Return the (x, y) coordinate for the center point of the cell that contains the specified text.  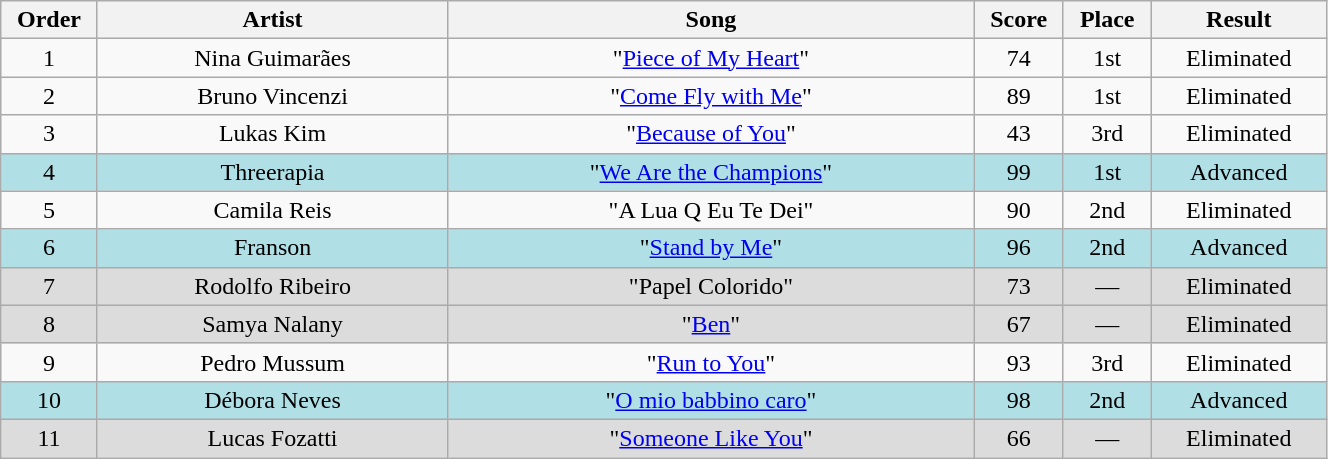
Nina Guimarães (272, 58)
Result (1238, 20)
Franson (272, 248)
"A Lua Q Eu Te Dei" (711, 210)
98 (1018, 400)
89 (1018, 96)
67 (1018, 324)
7 (49, 286)
Rodolfo Ribeiro (272, 286)
"Come Fly with Me" (711, 96)
"Stand by Me" (711, 248)
8 (49, 324)
4 (49, 172)
Song (711, 20)
"Someone Like You" (711, 438)
Lucas Fozatti (272, 438)
"Piece of My Heart" (711, 58)
66 (1018, 438)
Place (1107, 20)
Bruno Vincenzi (272, 96)
9 (49, 362)
43 (1018, 134)
Pedro Mussum (272, 362)
74 (1018, 58)
3 (49, 134)
2 (49, 96)
6 (49, 248)
93 (1018, 362)
11 (49, 438)
"Because of You" (711, 134)
10 (49, 400)
"Papel Colorido" (711, 286)
Score (1018, 20)
Lukas Kim (272, 134)
1 (49, 58)
"Run to You" (711, 362)
Débora Neves (272, 400)
Camila Reis (272, 210)
99 (1018, 172)
96 (1018, 248)
73 (1018, 286)
"Ben" (711, 324)
Samya Nalany (272, 324)
5 (49, 210)
Artist (272, 20)
"O mio babbino caro" (711, 400)
90 (1018, 210)
Order (49, 20)
Threerapia (272, 172)
"We Are the Champions" (711, 172)
